Provide the [x, y] coordinate of the cell's center where the given text is located.  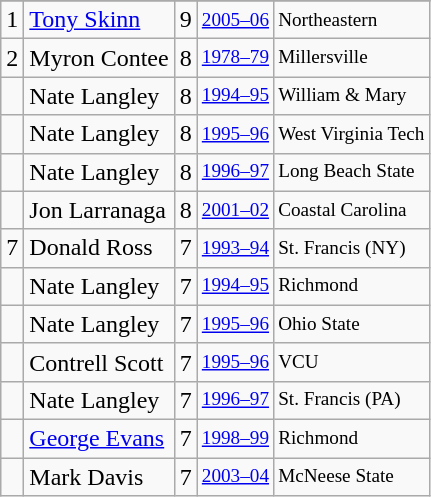
McNeese State [352, 477]
Tony Skinn [99, 20]
St. Francis (NY) [352, 248]
Northeastern [352, 20]
9 [186, 20]
Mark Davis [99, 477]
1978–79 [235, 58]
2 [12, 58]
Coastal Carolina [352, 210]
1998–99 [235, 438]
1 [12, 20]
Millersville [352, 58]
Ohio State [352, 324]
St. Francis (PA) [352, 400]
Long Beach State [352, 172]
2001–02 [235, 210]
West Virginia Tech [352, 134]
1993–94 [235, 248]
2005–06 [235, 20]
Donald Ross [99, 248]
Myron Contee [99, 58]
William & Mary [352, 96]
Jon Larranaga [99, 210]
George Evans [99, 438]
Contrell Scott [99, 362]
2003–04 [235, 477]
VCU [352, 362]
